Search for the cell housing the specified text and yield its [x, y] center coordinate. 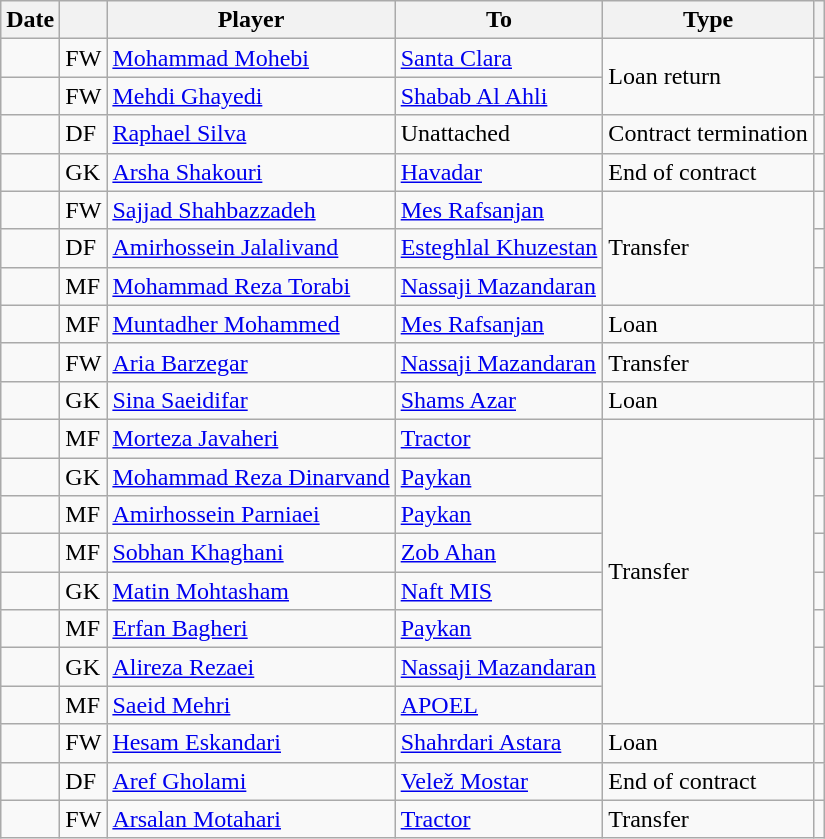
Naft MIS [499, 591]
Mohammad Reza Dinarvand [251, 477]
Havadar [499, 172]
Mohammad Reza Torabi [251, 286]
Raphael Silva [251, 134]
Type [708, 20]
Mohammad Mohebi [251, 58]
Arsalan Motahari [251, 819]
Shams Azar [499, 400]
Arsha Shakouri [251, 172]
Aria Barzegar [251, 362]
APOEL [499, 705]
Morteza Javaheri [251, 438]
Shahrdari Astara [499, 743]
Hesam Eskandari [251, 743]
Muntadher Mohammed [251, 324]
Mehdi Ghayedi [251, 96]
Amirhossein Parniaei [251, 515]
Erfan Bagheri [251, 629]
Sajjad Shahbazzadeh [251, 210]
Player [251, 20]
Shabab Al Ahli [499, 96]
Zob Ahan [499, 553]
Saeid Mehri [251, 705]
Sobhan Khaghani [251, 553]
Esteghlal Khuzestan [499, 248]
Unattached [499, 134]
Contract termination [708, 134]
Velež Mostar [499, 781]
Amirhossein Jalalivand [251, 248]
Santa Clara [499, 58]
Matin Mohtasham [251, 591]
Alireza Rezaei [251, 667]
Loan return [708, 77]
Date [30, 20]
Aref Gholami [251, 781]
To [499, 20]
Sina Saeidifar [251, 400]
